For the text-containing cell, return its midpoint in (X, Y) coordinate format. 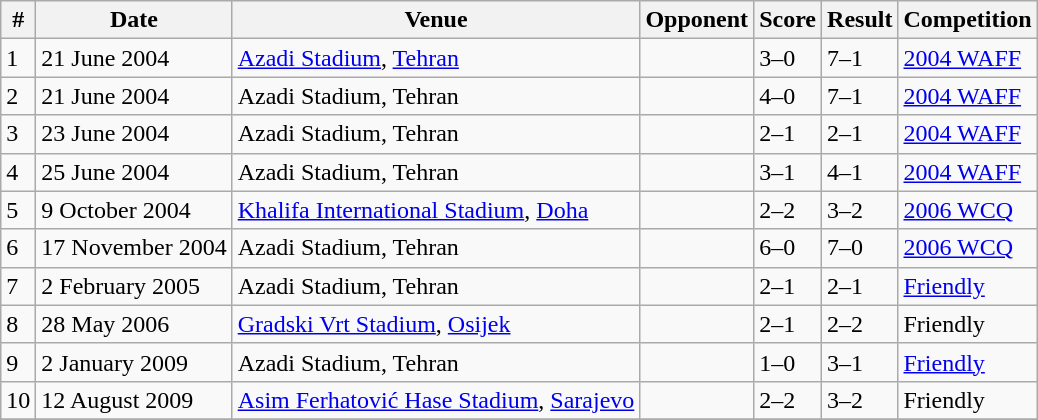
2 February 2005 (134, 286)
Opponent (697, 20)
2 January 2009 (134, 362)
Venue (436, 20)
Gradski Vrt Stadium, Osijek (436, 324)
Asim Ferhatović Hase Stadium, Sarajevo (436, 400)
1 (18, 58)
10 (18, 400)
Date (134, 20)
4–0 (788, 96)
12 August 2009 (134, 400)
4–1 (860, 172)
7 (18, 286)
1–0 (788, 362)
6–0 (788, 248)
17 November 2004 (134, 248)
Score (788, 20)
2 (18, 96)
6 (18, 248)
25 June 2004 (134, 172)
4 (18, 172)
9 (18, 362)
3 (18, 134)
8 (18, 324)
# (18, 20)
23 June 2004 (134, 134)
Result (860, 20)
28 May 2006 (134, 324)
Khalifa International Stadium, Doha (436, 210)
3–0 (788, 58)
Competition (968, 20)
9 October 2004 (134, 210)
7–0 (860, 248)
5 (18, 210)
